Identify which cell holds the provided text, then report its (x, y) central coordinate. 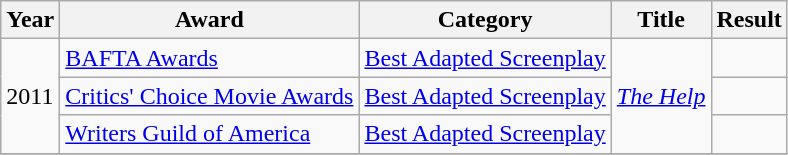
Critics' Choice Movie Awards (210, 96)
Category (485, 20)
Year (30, 20)
The Help (661, 96)
2011 (30, 96)
Title (661, 20)
BAFTA Awards (210, 58)
Award (210, 20)
Writers Guild of America (210, 134)
Result (749, 20)
